Locate the cell with the specified text and output its [X, Y] center coordinate. 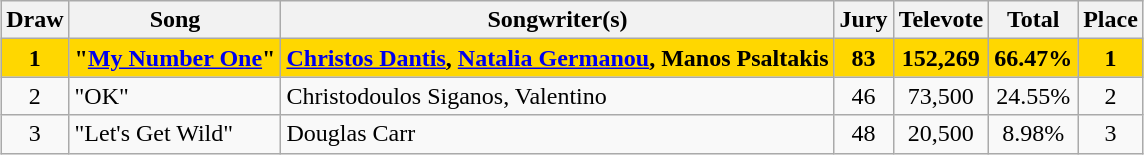
20,500 [940, 134]
46 [864, 96]
152,269 [940, 58]
"Let's Get Wild" [175, 134]
Draw [35, 20]
Christodoulos Siganos, Valentino [558, 96]
73,500 [940, 96]
Jury [864, 20]
Total [1034, 20]
8.98% [1034, 134]
"My Number One" [175, 58]
Televote [940, 20]
Songwriter(s) [558, 20]
Douglas Carr [558, 134]
66.47% [1034, 58]
48 [864, 134]
Place [1111, 20]
24.55% [1034, 96]
Song [175, 20]
Christos Dantis, Natalia Germanou, Manos Psaltakis [558, 58]
"OK" [175, 96]
83 [864, 58]
